Detect which cell encompasses the target text, then output its (x, y) center coordinate. 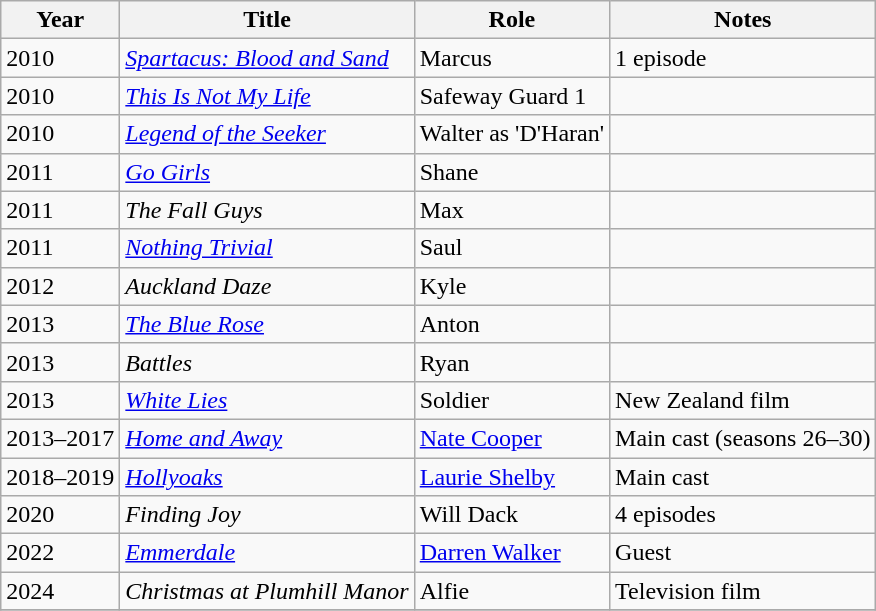
2012 (60, 286)
Finding Joy (267, 515)
White Lies (267, 400)
Legend of the Seeker (267, 134)
Safeway Guard 1 (512, 96)
Year (60, 20)
Battles (267, 362)
Shane (512, 172)
The Fall Guys (267, 210)
Saul (512, 248)
Spartacus: Blood and Sand (267, 58)
2024 (60, 591)
Go Girls (267, 172)
Kyle (512, 286)
2013–2017 (60, 438)
Christmas at Plumhill Manor (267, 591)
2020 (60, 515)
This Is Not My Life (267, 96)
Alfie (512, 591)
2022 (60, 553)
Laurie Shelby (512, 477)
Main cast (743, 477)
Nothing Trivial (267, 248)
Notes (743, 20)
Nate Cooper (512, 438)
Home and Away (267, 438)
Max (512, 210)
1 episode (743, 58)
Darren Walker (512, 553)
Marcus (512, 58)
4 episodes (743, 515)
Ryan (512, 362)
Role (512, 20)
New Zealand film (743, 400)
Title (267, 20)
Soldier (512, 400)
Hollyoaks (267, 477)
2018–2019 (60, 477)
Anton (512, 324)
Television film (743, 591)
Guest (743, 553)
Main cast (seasons 26–30) (743, 438)
Auckland Daze (267, 286)
Walter as 'D'Haran' (512, 134)
Will Dack (512, 515)
Emmerdale (267, 553)
The Blue Rose (267, 324)
